Locate the cell with the specified text and output its [X, Y] center coordinate. 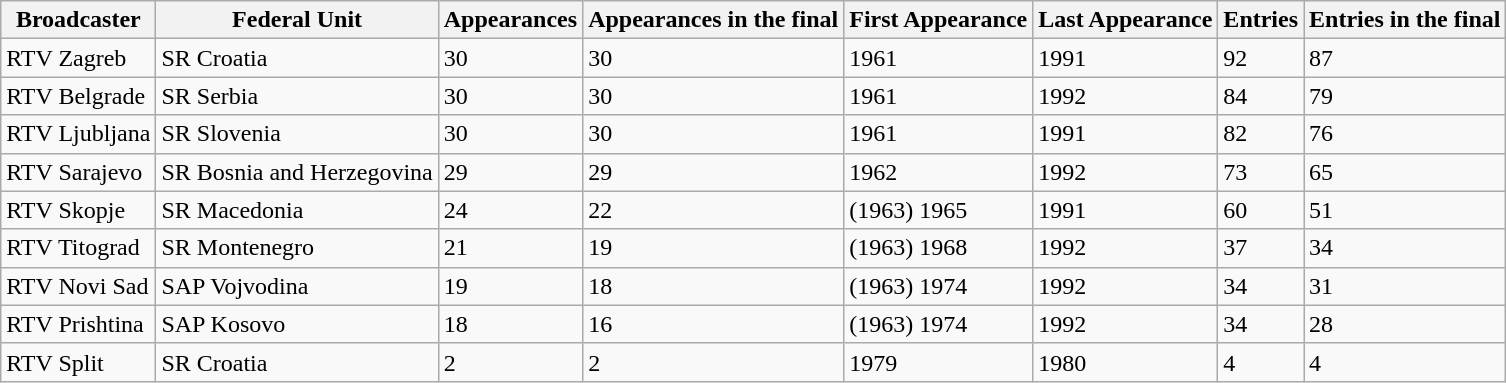
37 [1261, 248]
SAP Kosovo [297, 324]
(1963) 1965 [938, 210]
(1963) 1968 [938, 248]
Last Appearance [1126, 20]
76 [1405, 134]
Entries [1261, 20]
RTV Ljubljana [78, 134]
51 [1405, 210]
65 [1405, 172]
16 [714, 324]
RTV Prishtina [78, 324]
1980 [1126, 362]
73 [1261, 172]
1979 [938, 362]
RTV Zagreb [78, 58]
21 [510, 248]
92 [1261, 58]
Appearances [510, 20]
SR Serbia [297, 96]
22 [714, 210]
84 [1261, 96]
RTV Titograd [78, 248]
60 [1261, 210]
82 [1261, 134]
31 [1405, 286]
1962 [938, 172]
First Appearance [938, 20]
RTV Sarajevo [78, 172]
28 [1405, 324]
79 [1405, 96]
24 [510, 210]
Entries in the final [1405, 20]
Appearances in the final [714, 20]
SAP Vojvodina [297, 286]
RTV Skopje [78, 210]
87 [1405, 58]
Broadcaster [78, 20]
RTV Belgrade [78, 96]
SR Macedonia [297, 210]
RTV Split [78, 362]
Federal Unit [297, 20]
SR Bosnia and Herzegovina [297, 172]
SR Slovenia [297, 134]
RTV Novi Sad [78, 286]
SR Montenegro [297, 248]
